Search for the cell housing the specified text and yield its (x, y) center coordinate. 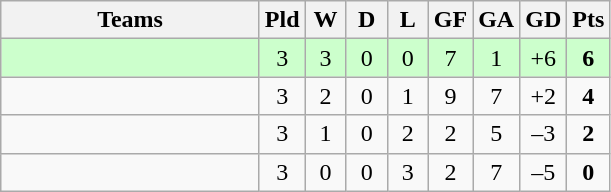
GF (450, 20)
–5 (544, 172)
GD (544, 20)
–3 (544, 134)
D (366, 20)
W (326, 20)
5 (496, 134)
Teams (130, 20)
4 (588, 96)
Pld (282, 20)
+2 (544, 96)
9 (450, 96)
L (408, 20)
6 (588, 58)
GA (496, 20)
+6 (544, 58)
Pts (588, 20)
